Locate the cell with the specified text and output its (x, y) center coordinate. 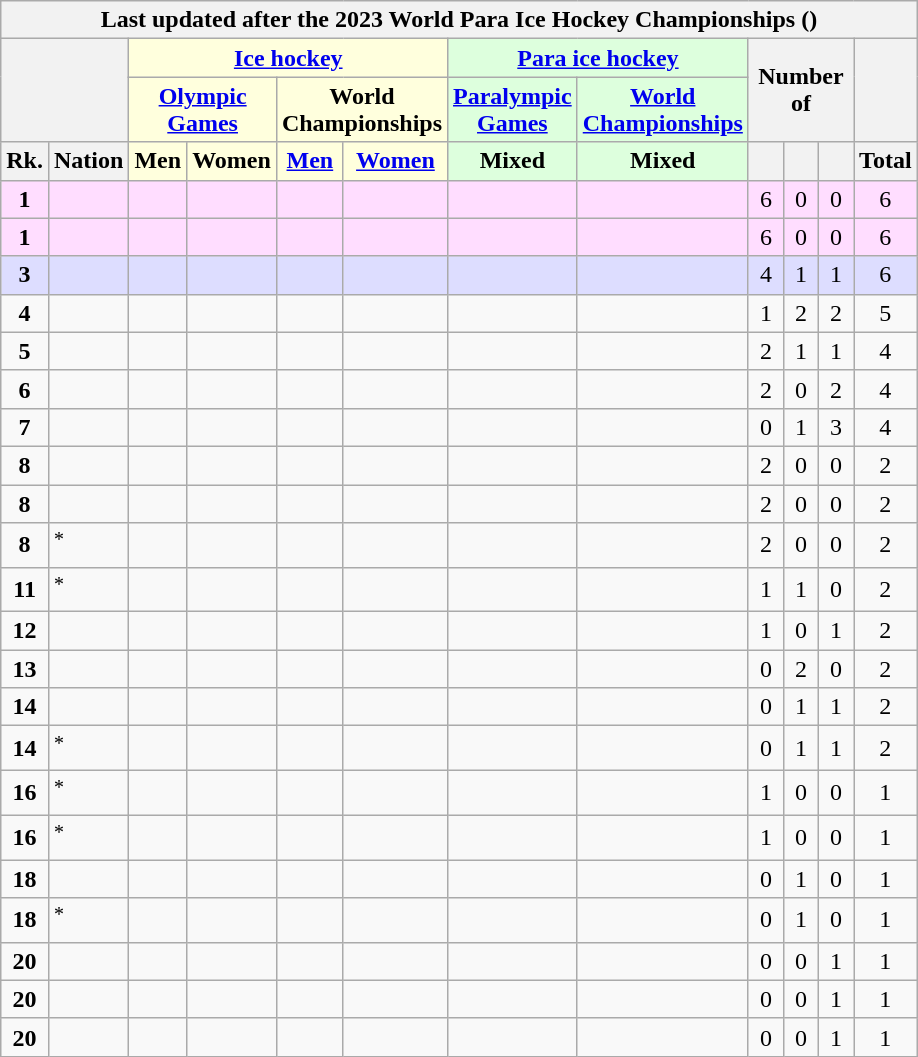
Last updated after the 2023 World Para Ice Hockey Championships () (459, 20)
7 (25, 427)
Nation (88, 161)
Para ice hockey (598, 58)
11 (25, 590)
Number of (800, 90)
Paralympic Games (513, 110)
12 (25, 631)
Olympic Games (202, 110)
Rk. (25, 161)
13 (25, 669)
Ice hockey (288, 58)
Total (886, 161)
